Return (x, y) of the center of cell containing provided text 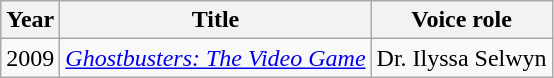
Title (216, 20)
2009 (30, 58)
Dr. Ilyssa Selwyn (462, 58)
Year (30, 20)
Voice role (462, 20)
Ghostbusters: The Video Game (216, 58)
